Extract the (X, Y) coordinate from the center of the cell holding the provided text.  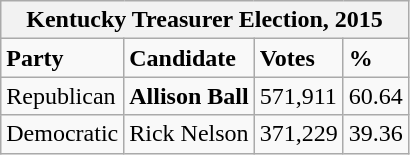
Republican (62, 96)
571,911 (298, 96)
Allison Ball (189, 96)
% (376, 58)
Rick Nelson (189, 134)
Kentucky Treasurer Election, 2015 (205, 20)
Candidate (189, 58)
Party (62, 58)
371,229 (298, 134)
Votes (298, 58)
Democratic (62, 134)
39.36 (376, 134)
60.64 (376, 96)
